From the cell containing the given text, extract its center point as [X, Y] coordinate. 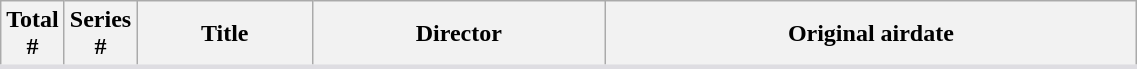
Original airdate [871, 34]
Title [225, 34]
Director [459, 34]
Series# [100, 34]
Total# [33, 34]
